Extract the (X, Y) coordinate from the center of the cell holding the provided text.  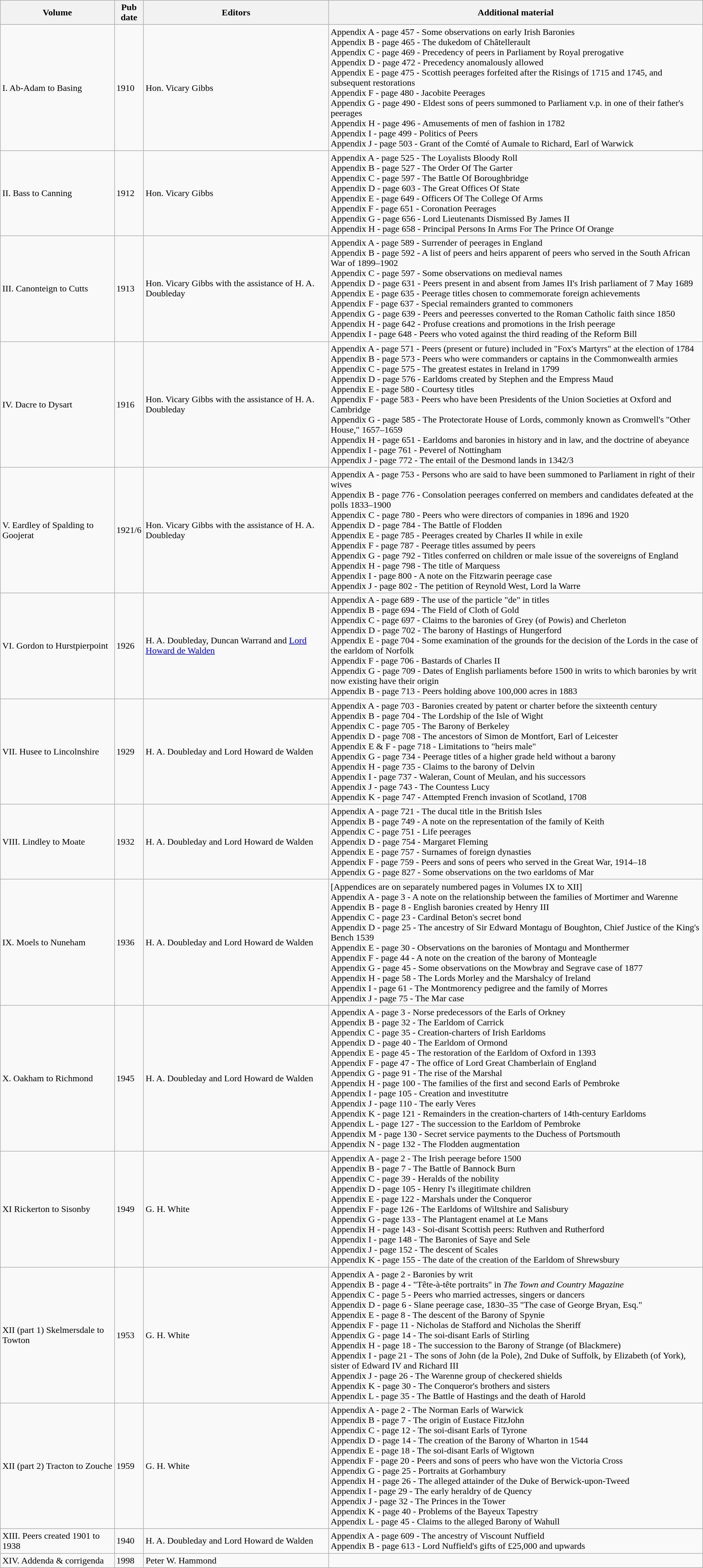
XIII. Peers created 1901 to 1938 (57, 1541)
VIII. Lindley to Moate (57, 842)
I. Ab-Adam to Basing (57, 88)
VII. Husee to Lincolnshire (57, 751)
XII (part 2) Tracton to Zouche (57, 1466)
1949 (129, 1209)
1945 (129, 1078)
1916 (129, 404)
Peter W. Hammond (236, 1560)
1940 (129, 1541)
V. Eardley of Spalding to Goojerat (57, 530)
H. A. Doubleday, Duncan Warrand and Lord Howard de Walden (236, 646)
X. Oakham to Richmond (57, 1078)
1913 (129, 288)
Additional material (516, 13)
IV. Dacre to Dysart (57, 404)
1912 (129, 193)
1910 (129, 88)
1953 (129, 1335)
1921/6 (129, 530)
III. Canonteign to Cutts (57, 288)
1959 (129, 1466)
XII (part 1) Skelmersdale to Towton (57, 1335)
Volume (57, 13)
II. Bass to Canning (57, 193)
1926 (129, 646)
VI. Gordon to Hurstpierpoint (57, 646)
XIV. Addenda & corrigenda (57, 1560)
1936 (129, 942)
1998 (129, 1560)
Editors (236, 13)
IX. Moels to Nuneham (57, 942)
Pubdate (129, 13)
1929 (129, 751)
Appendix A - page 609 - The ancestry of Viscount NuffieldAppendix B - page 613 - Lord Nuffield's gifts of £25,000 and upwards (516, 1541)
XI Rickerton to Sisonby (57, 1209)
1932 (129, 842)
